Extract the (x, y) coordinate from the center of the cell holding the provided text.  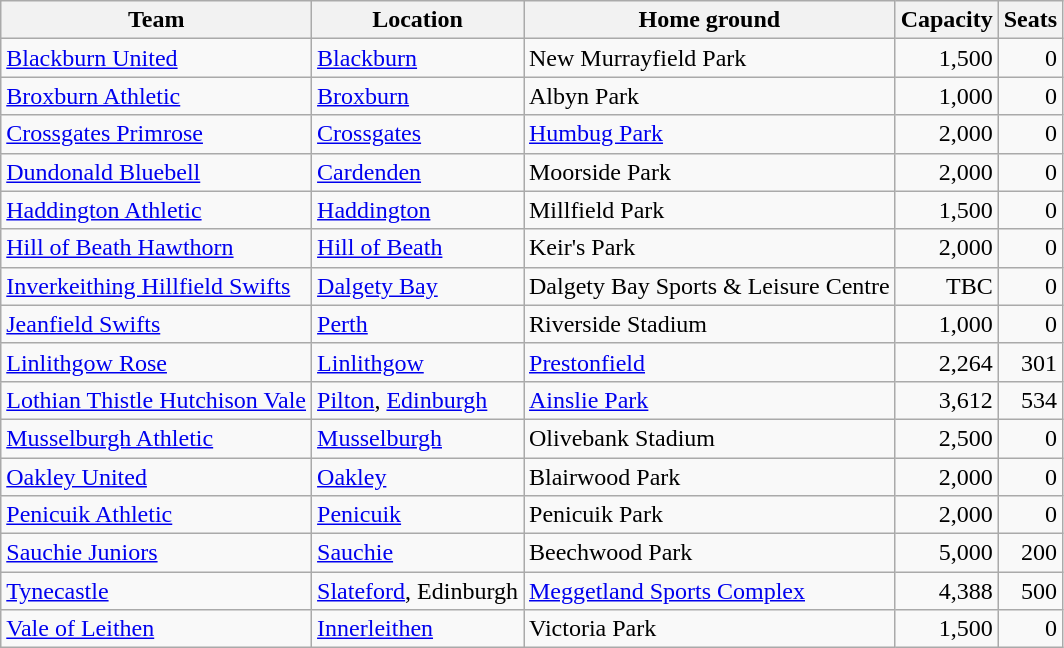
Crossgates Primrose (156, 134)
Dalgety Bay (418, 286)
500 (1030, 591)
Linlithgow Rose (156, 362)
Millfield Park (710, 210)
Blackburn United (156, 58)
Capacity (946, 20)
Slateford, Edinburgh (418, 591)
Prestonfield (710, 362)
Penicuik (418, 515)
3,612 (946, 400)
Hill of Beath Hawthorn (156, 248)
Blackburn (418, 58)
Dalgety Bay Sports & Leisure Centre (710, 286)
Penicuik Athletic (156, 515)
Linlithgow (418, 362)
Lothian Thistle Hutchison Vale (156, 400)
301 (1030, 362)
200 (1030, 553)
TBC (946, 286)
Pilton, Edinburgh (418, 400)
New Murrayfield Park (710, 58)
Sauchie Juniors (156, 553)
Meggetland Sports Complex (710, 591)
Musselburgh Athletic (156, 438)
Broxburn (418, 96)
Keir's Park (710, 248)
Sauchie (418, 553)
Humbug Park (710, 134)
Blairwood Park (710, 477)
Innerleithen (418, 629)
Location (418, 20)
Perth (418, 324)
Riverside Stadium (710, 324)
5,000 (946, 553)
Musselburgh (418, 438)
Moorside Park (710, 172)
Team (156, 20)
Haddington Athletic (156, 210)
2,500 (946, 438)
Tynecastle (156, 591)
Crossgates (418, 134)
Hill of Beath (418, 248)
Cardenden (418, 172)
Seats (1030, 20)
Victoria Park (710, 629)
Home ground (710, 20)
Albyn Park (710, 96)
Inverkeithing Hillfield Swifts (156, 286)
Olivebank Stadium (710, 438)
Beechwood Park (710, 553)
Oakley (418, 477)
Jeanfield Swifts (156, 324)
Haddington (418, 210)
Oakley United (156, 477)
2,264 (946, 362)
Penicuik Park (710, 515)
Dundonald Bluebell (156, 172)
534 (1030, 400)
Vale of Leithen (156, 629)
Broxburn Athletic (156, 96)
4,388 (946, 591)
Ainslie Park (710, 400)
